Identify which cell holds the provided text, then report its [X, Y] central coordinate. 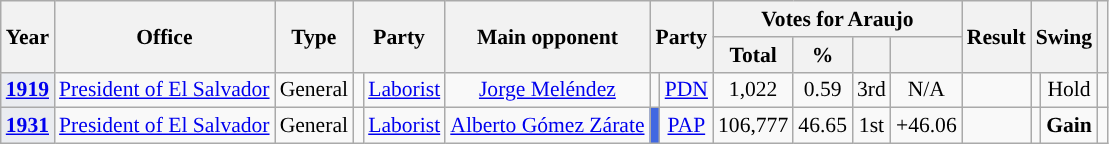
Office [164, 36]
Year [28, 36]
Gain [1069, 126]
Jorge Meléndez [547, 90]
Hold [1069, 90]
N/A [926, 90]
1st [872, 126]
% [822, 55]
3rd [872, 90]
46.65 [822, 126]
1,022 [753, 90]
Main opponent [547, 36]
1931 [28, 126]
Swing [1064, 36]
Result [996, 36]
PAP [686, 126]
Votes for Araujo [838, 19]
+46.06 [926, 126]
Total [753, 55]
Alberto Gómez Zárate [547, 126]
1919 [28, 90]
PDN [686, 90]
0.59 [822, 90]
106,777 [753, 126]
Type [314, 36]
